Search for the cell housing the specified text and yield its [X, Y] center coordinate. 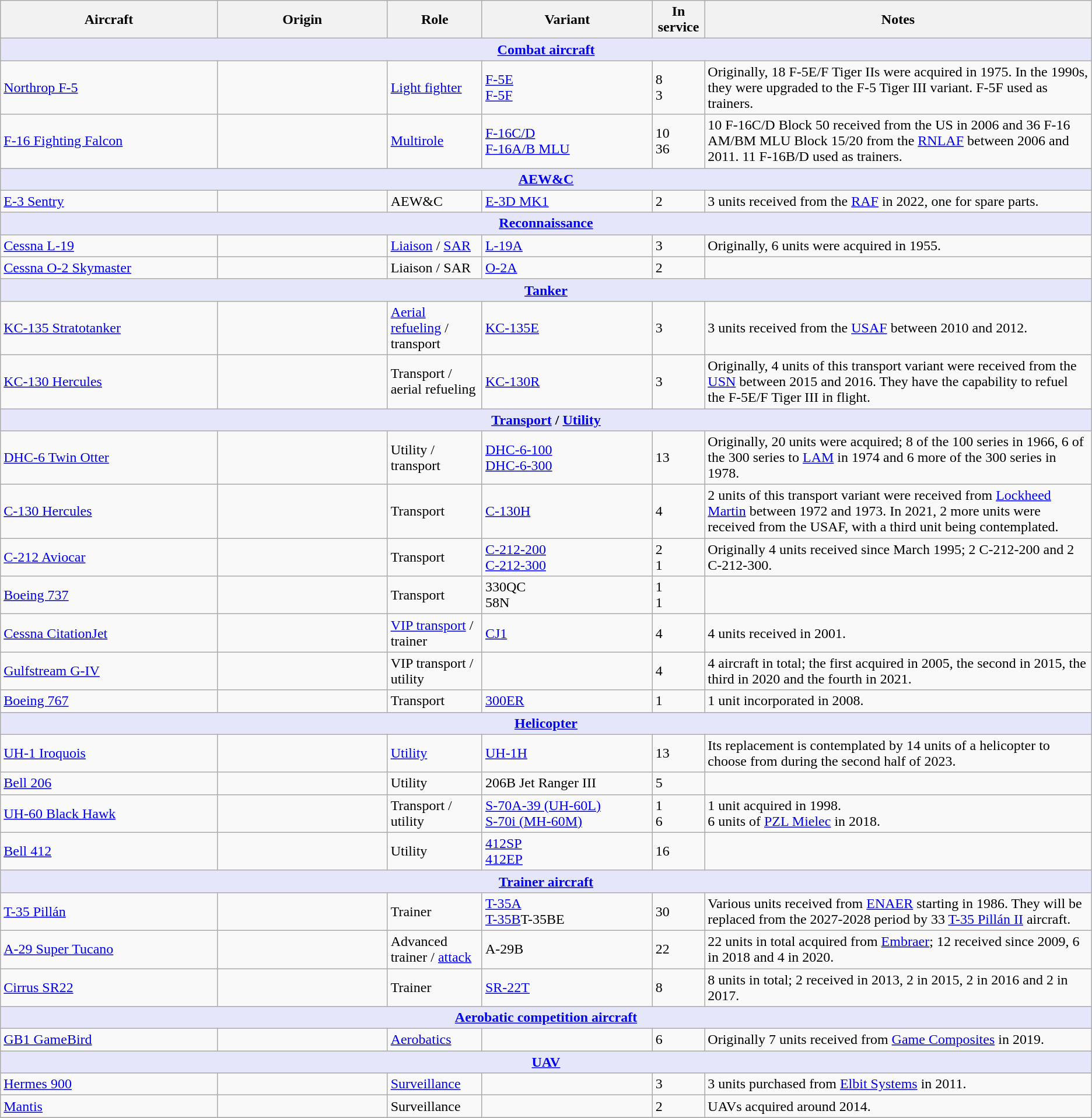
UH-1H [567, 753]
E-3 Sentry [108, 201]
KC-130R [567, 381]
11 [678, 595]
Various units received from ENAER starting in 1986. They will be replaced from the 2027-2028 period by 33 T-35 Pillán II aircraft. [898, 911]
KC-130 Hercules [108, 381]
F-5EF-5F [567, 87]
UAVs acquired around 2014. [898, 1106]
UH-1 Iroquois [108, 753]
Hermes 900 [108, 1084]
Boeing 737 [108, 595]
KC-135E [567, 328]
Bell 412 [108, 851]
Cessna L-19 [108, 246]
C-130 Hercules [108, 511]
22 units in total acquired from Embraer; 12 received since 2009, 6 in 2018 and 4 in 2020. [898, 949]
Its replacement is contemplated by 14 units of a helicopter to choose from during the second half of 2023. [898, 753]
DHC-6-100DHC-6-300 [567, 458]
Trainer aircraft [546, 881]
206B Jet Ranger III [567, 783]
412SP412EP [567, 851]
Transport / aerial refueling [435, 381]
In service [678, 20]
10 F-16C/D Block 50 received from the US in 2006 and 36 F-16 AM/BM MLU Block 15/20 from the RNLAF between 2006 and 2011. 11 F-16B/D used as trainers. [898, 141]
C-212-200C-212-300 [567, 558]
Originally, 6 units were acquired in 1955. [898, 246]
Transport / Utility [546, 419]
Gulfstream G-IV [108, 671]
T-35AT-35BT-35BE [567, 911]
300ER [567, 701]
F-16 Fighting Falcon [108, 141]
Reconnaissance [546, 223]
6 [678, 1040]
Light fighter [435, 87]
Tanker [546, 290]
Role [435, 20]
1 [678, 701]
Origin [302, 20]
KC-135 Stratotanker [108, 328]
Advanced trainer / attack [435, 949]
1 unit acquired in 1998.6 units of PZL Mielec in 2018. [898, 813]
3 units received from the USAF between 2010 and 2012. [898, 328]
Utility / transport [435, 458]
Northrop F-5 [108, 87]
VIP transport / trainer [435, 633]
1 unit incorporated in 2008. [898, 701]
Notes [898, 20]
330QC58N [567, 595]
21 [678, 558]
Cessna CitationJet [108, 633]
3 units received from the RAF in 2022, one for spare parts. [898, 201]
Originally, 20 units were acquired; 8 of the 100 series in 1966, 6 of the 300 series to LAM in 1974 and 6 more of the 300 series in 1978. [898, 458]
VIP transport / utility [435, 671]
30 [678, 911]
Aircraft [108, 20]
Helicopter [546, 723]
SR-22T [567, 987]
Mantis [108, 1106]
L-19A [567, 246]
CJ1 [567, 633]
O-2A [567, 268]
Transport / utility [435, 813]
Cirrus SR22 [108, 987]
S-70A-39 (UH-60L)S-70i (MH-60M) [567, 813]
Originally 7 units received from Game Composites in 2019. [898, 1040]
4 aircraft in total; the first acquired in 2005, the second in 2015, the third in 2020 and the fourth in 2021. [898, 671]
1036 [678, 141]
GB1 GameBird [108, 1040]
Boeing 767 [108, 701]
Cessna O-2 Skymaster [108, 268]
8 [678, 987]
3 units purchased from Elbit Systems in 2011. [898, 1084]
5 [678, 783]
22 [678, 949]
8 units in total; 2 received in 2013, 2 in 2015, 2 in 2016 and 2 in 2017. [898, 987]
A-29B [567, 949]
Originally 4 units received since March 1995; 2 C-212-200 and 2 C-212-300. [898, 558]
A-29 Super Tucano [108, 949]
C-212 Aviocar [108, 558]
Aerobatics [435, 1040]
F-16C/DF-16A/B MLU [567, 141]
UAV [546, 1062]
4 units received in 2001. [898, 633]
Aerial refueling / transport [435, 328]
E-3D MK1 [567, 201]
Multirole [435, 141]
Bell 206 [108, 783]
UH-60 Black Hawk [108, 813]
DHC-6 Twin Otter [108, 458]
Originally, 18 F-5E/F Tiger IIs were acquired in 1975. In the 1990s, they were upgraded to the F-5 Tiger III variant. F-5F used as trainers. [898, 87]
83 [678, 87]
T-35 Pillán [108, 911]
Variant [567, 20]
Combat aircraft [546, 50]
Aerobatic competition aircraft [546, 1018]
C-130H [567, 511]
